Scan for the cell matching the given text and deliver its (x, y) coordinate at center. 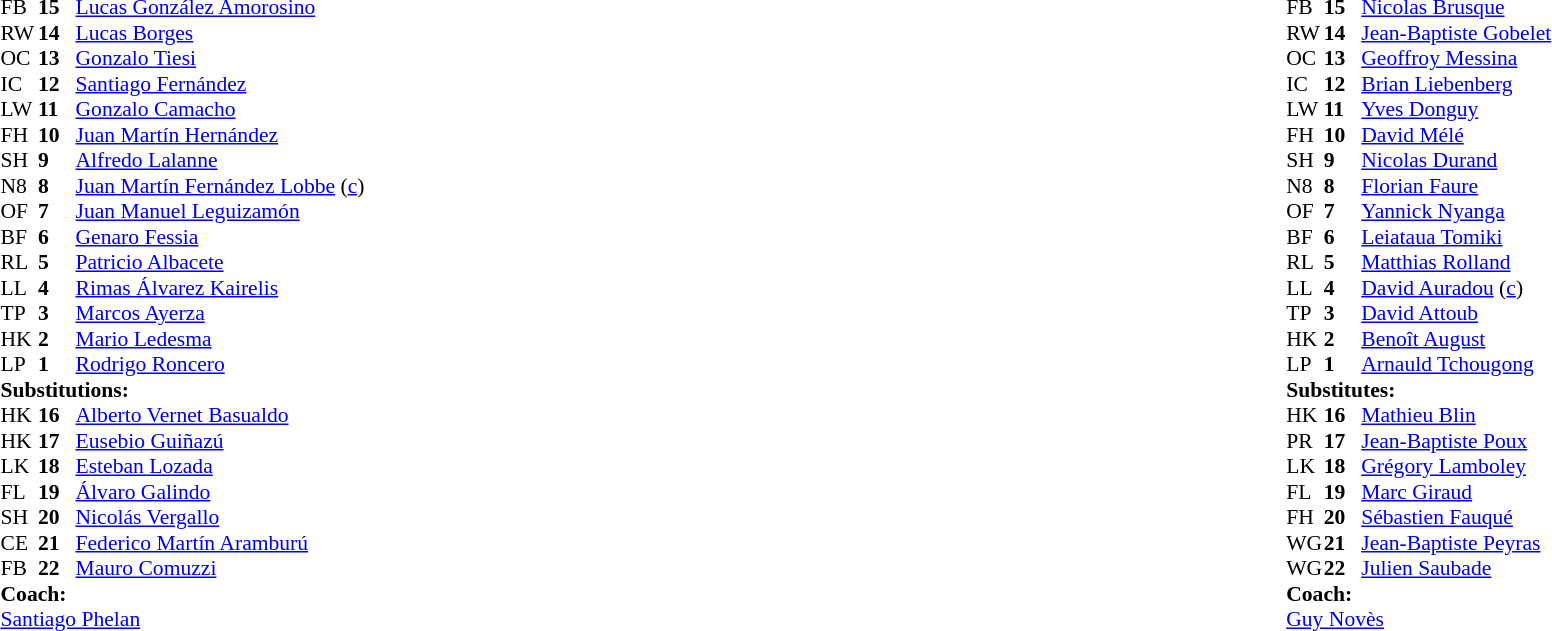
Juan Martín Fernández Lobbe (c) (220, 186)
FB (19, 569)
Brian Liebenberg (1456, 84)
Jean-Baptiste Gobelet (1456, 33)
Eusebio Guiñazú (220, 441)
Mathieu Blin (1456, 415)
Álvaro Galindo (220, 492)
Rodrigo Roncero (220, 365)
PR (1305, 441)
Geoffroy Messina (1456, 59)
Juan Martín Hernández (220, 135)
Nicolás Vergallo (220, 517)
Leiataua Tomiki (1456, 237)
David Auradou (c) (1456, 288)
Genaro Fessia (220, 237)
Esteban Lozada (220, 467)
Marcos Ayerza (220, 313)
Alberto Vernet Basualdo (220, 415)
Grégory Lamboley (1456, 467)
Jean-Baptiste Peyras (1456, 543)
Jean-Baptiste Poux (1456, 441)
Nicolas Durand (1456, 161)
Matthias Rolland (1456, 263)
Santiago Fernández (220, 84)
Substitutions: (182, 390)
Juan Manuel Leguizamón (220, 211)
Patricio Albacete (220, 263)
Mario Ledesma (220, 339)
Rimas Álvarez Kairelis (220, 288)
Sébastien Fauqué (1456, 517)
Gonzalo Camacho (220, 109)
Lucas Borges (220, 33)
Gonzalo Tiesi (220, 59)
Mauro Comuzzi (220, 569)
Alfredo Lalanne (220, 161)
CE (19, 543)
Benoît August (1456, 339)
David Attoub (1456, 313)
Julien Saubade (1456, 569)
Arnauld Tchougong (1456, 365)
Substitutes: (1418, 390)
David Mélé (1456, 135)
Federico Martín Aramburú (220, 543)
Yves Donguy (1456, 109)
Marc Giraud (1456, 492)
Yannick Nyanga (1456, 211)
Florian Faure (1456, 186)
